From the cell containing the given text, extract its center point as (X, Y) coordinate. 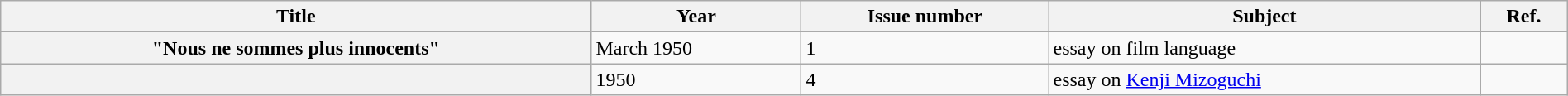
Issue number (925, 17)
1950 (696, 79)
4 (925, 79)
"Nous ne sommes plus innocents" (296, 48)
Subject (1264, 17)
essay on Kenji Mizoguchi (1264, 79)
1 (925, 48)
Year (696, 17)
March 1950 (696, 48)
Ref. (1524, 17)
Title (296, 17)
essay on film language (1264, 48)
